Extract the [X, Y] coordinate from the center of the cell holding the provided text.  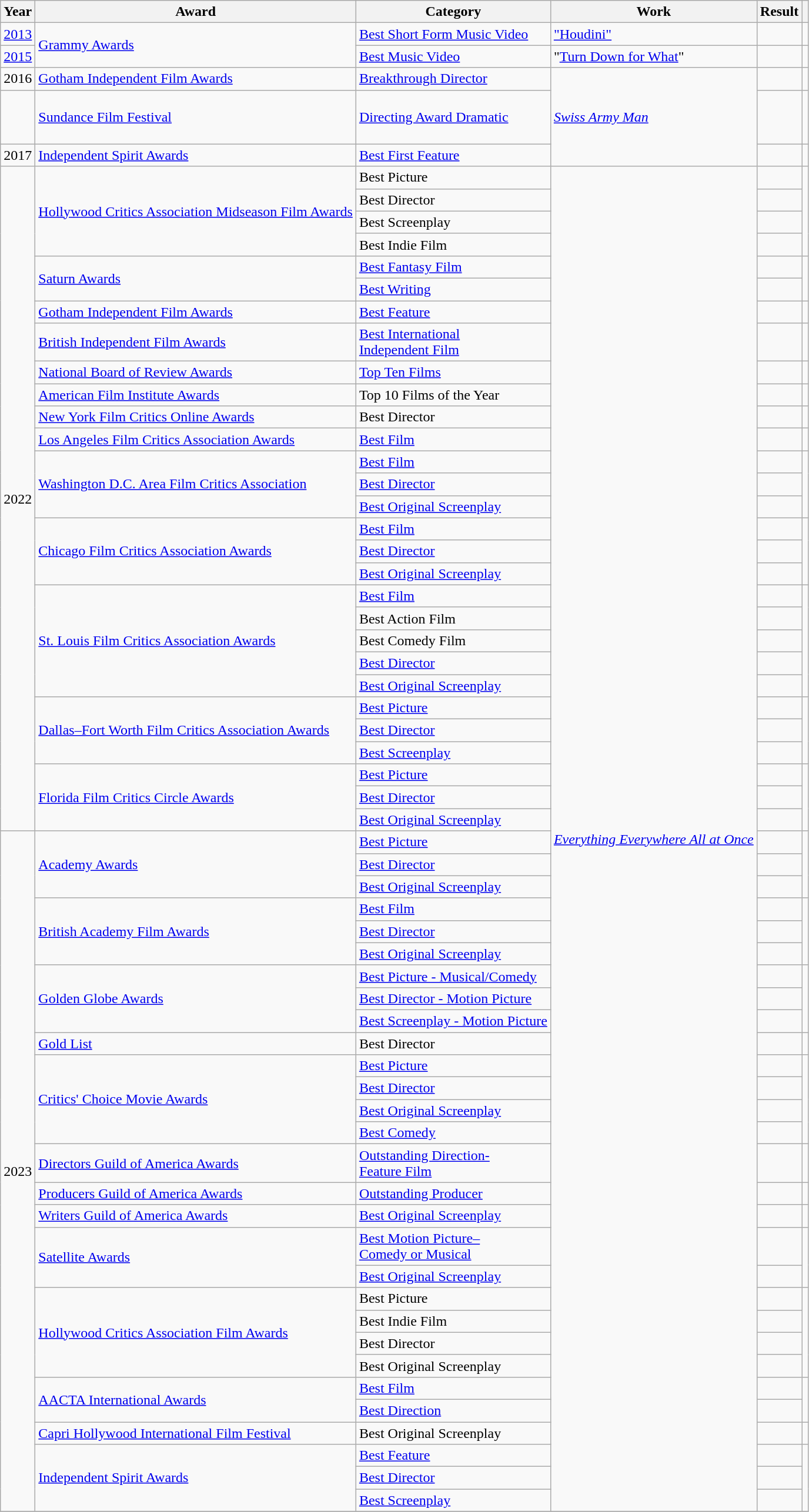
Outstanding Direction-Feature Film [453, 1164]
Academy Awards [196, 864]
New York Film Critics Online Awards [196, 417]
Top Ten Films [453, 373]
Capri Hollywood International Film Festival [196, 1433]
2022 [18, 498]
Satellite Awards [196, 1258]
British Academy Film Awards [196, 931]
Gold List [196, 1043]
Los Angeles Film Critics Association Awards [196, 440]
Work [654, 12]
Chicago Film Critics Association Awards [196, 551]
Best Picture - Musical/Comedy [453, 976]
Hollywood Critics Association Film Awards [196, 1332]
Grammy Awards [196, 45]
Directors Guild of America Awards [196, 1164]
Best Action Film [453, 618]
Writers Guild of America Awards [196, 1216]
Directing Award Dramatic [453, 117]
Top 10 Films of the Year [453, 395]
Sundance Film Festival [196, 117]
Best Short Form Music Video [453, 34]
2016 [18, 79]
Florida Film Critics Circle Awards [196, 797]
Dallas–Fort Worth Film Critics Association Awards [196, 730]
St. Louis Film Critics Association Awards [196, 641]
British Independent Film Awards [196, 342]
Best Writing [453, 289]
AACTA International Awards [196, 1399]
Result [779, 12]
Breakthrough Director [453, 79]
National Board of Review Awards [196, 373]
Best Comedy Film [453, 641]
2015 [18, 56]
Best Music Video [453, 56]
Best InternationalIndependent Film [453, 342]
Everything Everywhere All at Once [654, 839]
Best Motion Picture–Comedy or Musical [453, 1246]
Best Direction [453, 1410]
Best Director - Motion Picture [453, 998]
Saturn Awards [196, 278]
Year [18, 12]
Producers Guild of America Awards [196, 1193]
Hollywood Critics Association Midseason Film Awards [196, 211]
Golden Globe Awards [196, 998]
2023 [18, 1171]
Swiss Army Man [654, 117]
Washington D.C. Area Film Critics Association [196, 484]
Critics' Choice Movie Awards [196, 1099]
American Film Institute Awards [196, 395]
Best First Feature [453, 155]
2013 [18, 34]
Best Fantasy Film [453, 267]
Best Screenplay - Motion Picture [453, 1021]
"Turn Down for What" [654, 56]
Category [453, 12]
"Houdini" [654, 34]
Best Comedy [453, 1133]
Award [196, 12]
2017 [18, 155]
Outstanding Producer [453, 1193]
